Find where the given text appears and provide that cell's center as [x, y] coordinate. 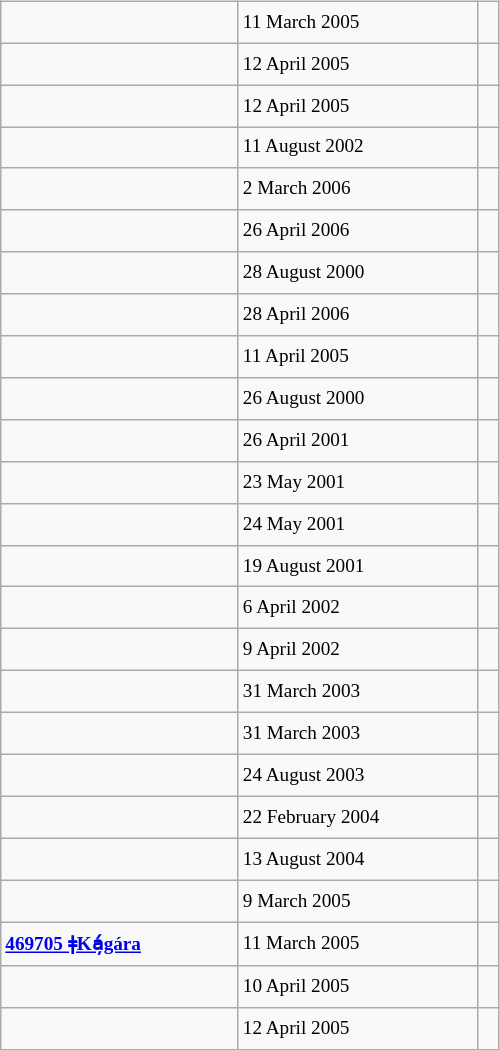
24 August 2003 [358, 775]
23 May 2001 [358, 482]
10 April 2005 [358, 987]
26 April 2006 [358, 231]
22 February 2004 [358, 817]
28 April 2006 [358, 315]
11 August 2002 [358, 148]
2 March 2006 [358, 189]
13 August 2004 [358, 859]
19 August 2001 [358, 566]
469705 ǂKá̦gára [120, 944]
24 May 2001 [358, 524]
9 April 2002 [358, 650]
6 April 2002 [358, 608]
11 April 2005 [358, 357]
9 March 2005 [358, 901]
26 August 2000 [358, 399]
28 August 2000 [358, 273]
26 April 2001 [358, 441]
